Extract the (X, Y) coordinate from the center of the cell holding the provided text.  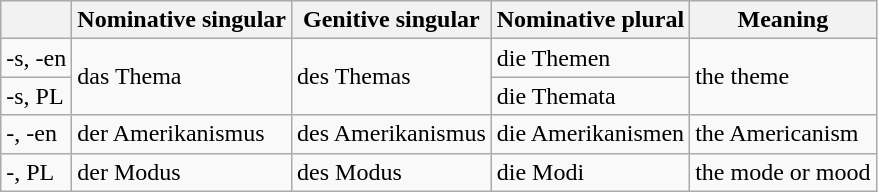
des Amerikanismus (392, 134)
the theme (783, 77)
Nominative singular (182, 20)
-s, -en (36, 58)
des Modus (392, 172)
-, -en (36, 134)
die Amerikanismen (590, 134)
Meaning (783, 20)
der Modus (182, 172)
die Themata (590, 96)
-s, PL (36, 96)
Nominative plural (590, 20)
der Amerikanismus (182, 134)
die Themen (590, 58)
the Americanism (783, 134)
Genitive singular (392, 20)
des Themas (392, 77)
die Modi (590, 172)
-, PL (36, 172)
the mode or mood (783, 172)
das Thema (182, 77)
